Find where the given text appears and provide that cell's center as [x, y] coordinate. 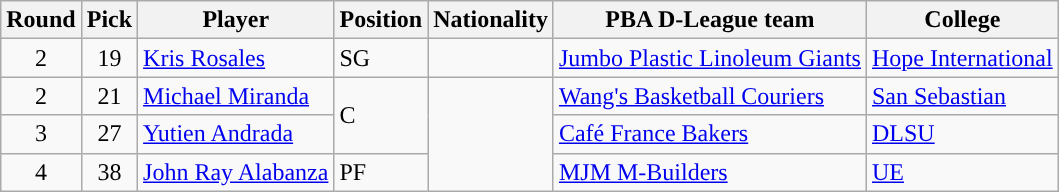
Kris Rosales [236, 58]
SG [381, 58]
21 [109, 96]
Michael Miranda [236, 96]
Hope International [962, 58]
C [381, 115]
19 [109, 58]
College [962, 20]
38 [109, 172]
John Ray Alabanza [236, 172]
Player [236, 20]
Wang's Basketball Couriers [710, 96]
PF [381, 172]
San Sebastian [962, 96]
Nationality [491, 20]
DLSU [962, 134]
4 [41, 172]
MJM M-Builders [710, 172]
3 [41, 134]
Café France Bakers [710, 134]
UE [962, 172]
27 [109, 134]
Yutien Andrada [236, 134]
Jumbo Plastic Linoleum Giants [710, 58]
PBA D-League team [710, 20]
Position [381, 20]
Pick [109, 20]
Round [41, 20]
